From the cell containing the given text, extract its center point as [x, y] coordinate. 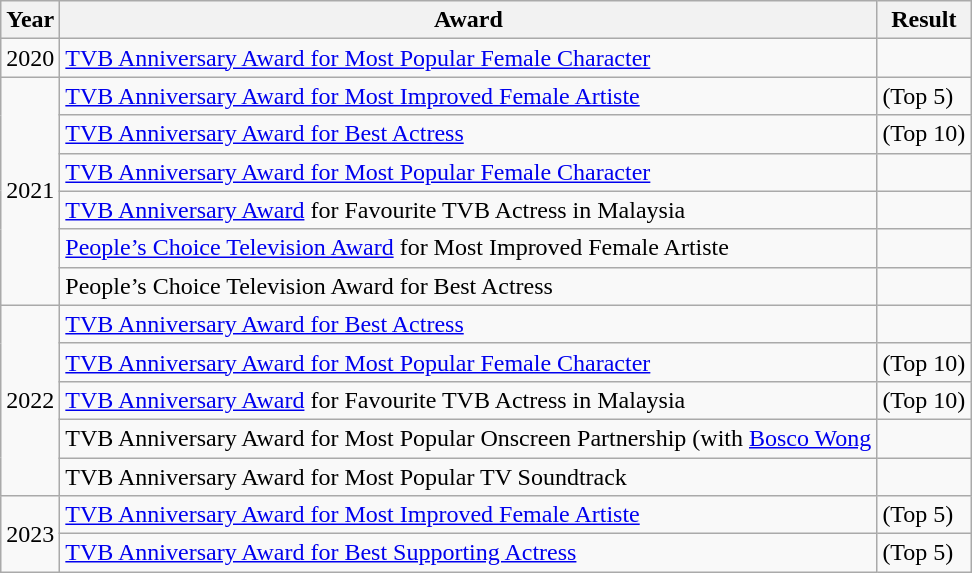
2020 [30, 58]
Result [924, 20]
TVB Anniversary Award for Most Popular Onscreen Partnership (with Bosco Wong [468, 438]
2021 [30, 191]
2023 [30, 534]
People’s Choice Television Award for Most Improved Female Artiste [468, 248]
TVB Anniversary Award for Most Popular TV Soundtrack [468, 477]
Award [468, 20]
TVB Anniversary Award for Best Supporting Actress [468, 553]
People’s Choice Television Award for Best Actress [468, 286]
Year [30, 20]
2022 [30, 400]
